Pinpoint the cell where the given text exists, returning its [X, Y] midpoint coordinate. 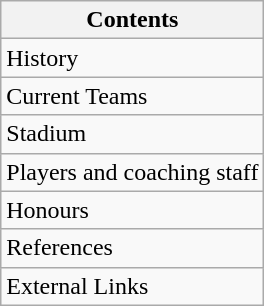
Stadium [132, 134]
History [132, 58]
External Links [132, 286]
Current Teams [132, 96]
Players and coaching staff [132, 172]
References [132, 248]
Contents [132, 20]
Honours [132, 210]
